Search for the cell housing the specified text and yield its [X, Y] center coordinate. 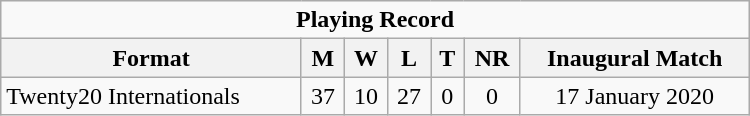
T [448, 58]
37 [322, 96]
NR [492, 58]
M [322, 58]
Format [152, 58]
W [366, 58]
Playing Record [375, 20]
L [410, 58]
17 January 2020 [634, 96]
27 [410, 96]
Inaugural Match [634, 58]
10 [366, 96]
Twenty20 Internationals [152, 96]
